Provide the (X, Y) coordinate of the cell's center where the given text is located.  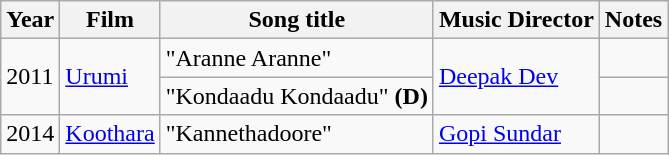
"Kondaadu Kondaadu" (D) (296, 96)
2014 (30, 134)
Gopi Sundar (516, 134)
Year (30, 20)
Song title (296, 20)
Music Director (516, 20)
Notes (633, 20)
Deepak Dev (516, 77)
"Kannethadoore" (296, 134)
2011 (30, 77)
Urumi (110, 77)
Film (110, 20)
"Aranne Aranne" (296, 58)
Koothara (110, 134)
